Extract the (X, Y) coordinate from the center of the cell holding the provided text.  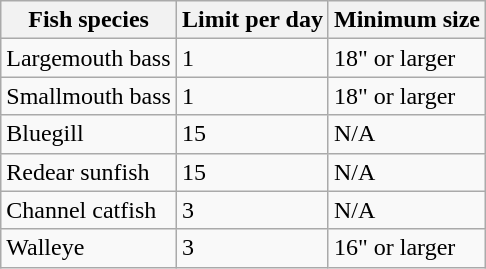
Smallmouth bass (89, 96)
Largemouth bass (89, 58)
Limit per day (252, 20)
Redear sunfish (89, 172)
Fish species (89, 20)
16" or larger (406, 248)
Channel catfish (89, 210)
Walleye (89, 248)
Bluegill (89, 134)
Minimum size (406, 20)
